From the cell containing the given text, extract its center point as (X, Y) coordinate. 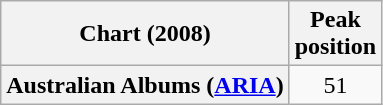
Peakposition (335, 34)
51 (335, 85)
Chart (2008) (145, 34)
Australian Albums (ARIA) (145, 85)
